Detect which cell encompasses the target text, then output its [x, y] center coordinate. 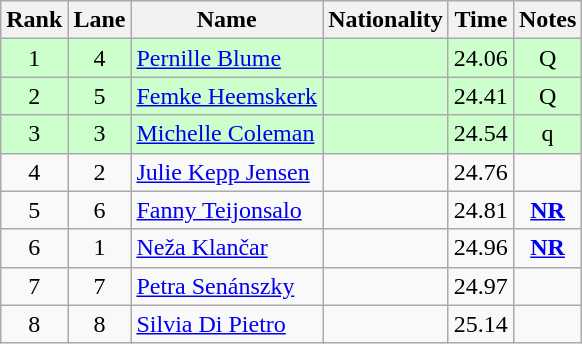
q [547, 134]
24.97 [480, 286]
25.14 [480, 324]
Time [480, 20]
24.81 [480, 210]
Femke Heemskerk [227, 96]
Neža Klančar [227, 248]
Fanny Teijonsalo [227, 210]
Notes [547, 20]
Rank [34, 20]
Petra Senánszky [227, 286]
24.96 [480, 248]
Pernille Blume [227, 58]
Nationality [386, 20]
Silvia Di Pietro [227, 324]
Lane [100, 20]
Michelle Coleman [227, 134]
24.41 [480, 96]
24.06 [480, 58]
Julie Kepp Jensen [227, 172]
24.54 [480, 134]
24.76 [480, 172]
Name [227, 20]
